Output the (X, Y) coordinate of the center of the cell containing the given text.  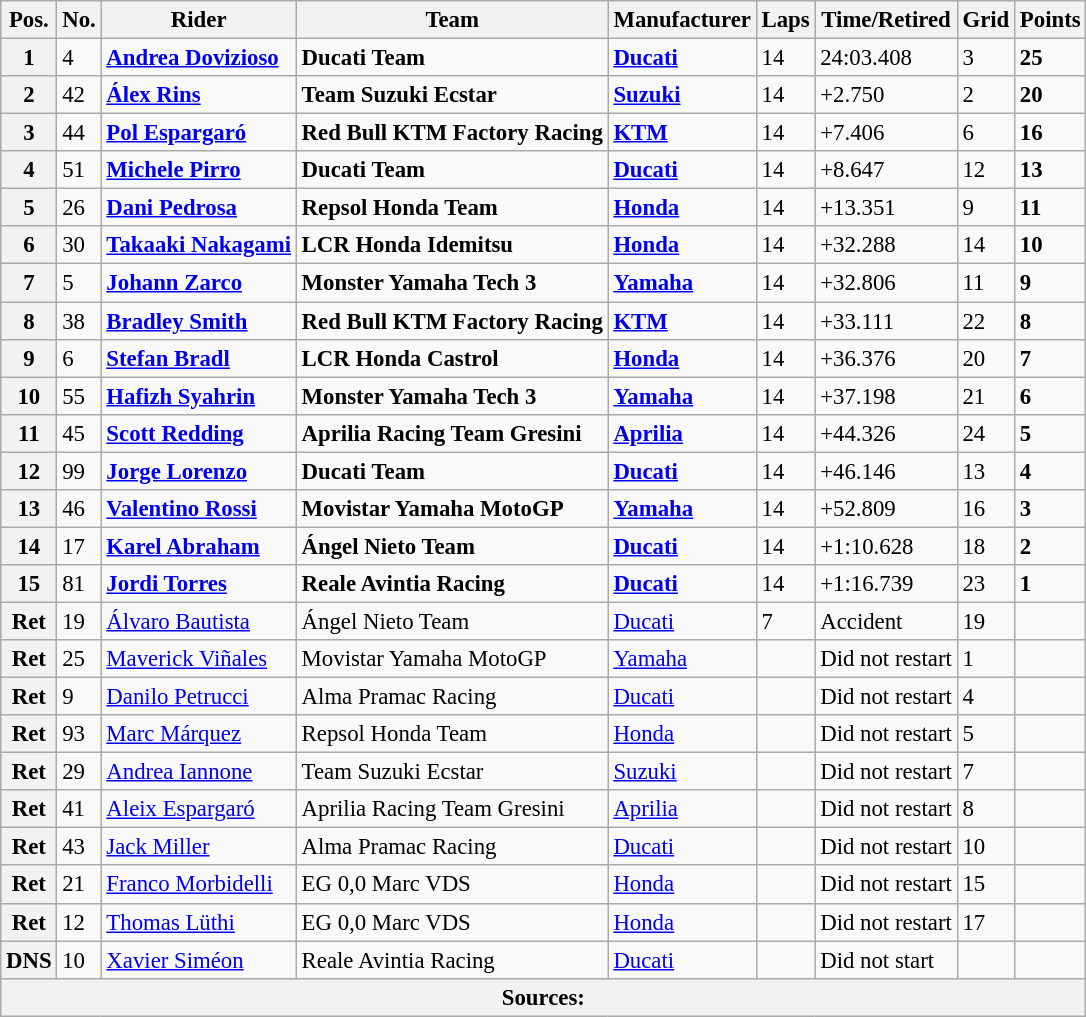
22 (986, 321)
+52.809 (886, 509)
No. (79, 20)
Team (452, 20)
38 (79, 321)
+44.326 (886, 433)
Aleix Espargaró (198, 809)
Jorge Lorenzo (198, 471)
Xavier Siméon (198, 960)
Stefan Bradl (198, 358)
24:03.408 (886, 58)
26 (79, 208)
45 (79, 433)
81 (79, 584)
Grid (986, 20)
44 (79, 133)
+36.376 (886, 358)
51 (79, 170)
Rider (198, 20)
Maverick Viñales (198, 659)
93 (79, 734)
24 (986, 433)
Laps (786, 20)
Franco Morbidelli (198, 885)
Points (1050, 20)
Takaaki Nakagami (198, 245)
Pol Espargaró (198, 133)
Álvaro Bautista (198, 621)
Sources: (544, 997)
55 (79, 396)
Johann Zarco (198, 283)
30 (79, 245)
+1:10.628 (886, 546)
46 (79, 509)
+2.750 (886, 95)
18 (986, 546)
29 (79, 772)
+8.647 (886, 170)
Dani Pedrosa (198, 208)
Álex Rins (198, 95)
Thomas Lüthi (198, 922)
Did not start (886, 960)
+37.198 (886, 396)
+32.288 (886, 245)
Michele Pirro (198, 170)
Valentino Rossi (198, 509)
99 (79, 471)
Jordi Torres (198, 584)
42 (79, 95)
Jack Miller (198, 847)
+13.351 (886, 208)
Marc Márquez (198, 734)
LCR Honda Castrol (452, 358)
Accident (886, 621)
Andrea Iannone (198, 772)
43 (79, 847)
23 (986, 584)
Hafizh Syahrin (198, 396)
Danilo Petrucci (198, 697)
Andrea Dovizioso (198, 58)
+33.111 (886, 321)
+46.146 (886, 471)
Pos. (29, 20)
+32.806 (886, 283)
+7.406 (886, 133)
Scott Redding (198, 433)
Time/Retired (886, 20)
Manufacturer (682, 20)
Bradley Smith (198, 321)
+1:16.739 (886, 584)
41 (79, 809)
DNS (29, 960)
Karel Abraham (198, 546)
LCR Honda Idemitsu (452, 245)
